Extract the [X, Y] coordinate from the center of the cell holding the provided text.  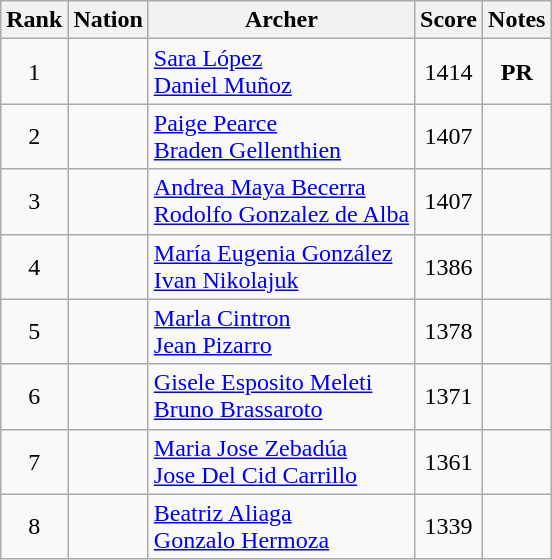
Rank [34, 20]
Archer [281, 20]
Paige PearceBraden Gellenthien [281, 136]
5 [34, 332]
PR [517, 72]
1371 [449, 396]
Gisele Esposito MeletiBruno Brassaroto [281, 396]
Notes [517, 20]
3 [34, 202]
1 [34, 72]
7 [34, 462]
Marla CintronJean Pizarro [281, 332]
6 [34, 396]
4 [34, 266]
8 [34, 526]
María Eugenia GonzálezIvan Nikolajuk [281, 266]
Sara LópezDaniel Muñoz [281, 72]
Maria Jose Zebadúa Jose Del Cid Carrillo [281, 462]
Nation [108, 20]
Score [449, 20]
Beatriz AliagaGonzalo Hermoza [281, 526]
2 [34, 136]
1339 [449, 526]
1386 [449, 266]
Andrea Maya BecerraRodolfo Gonzalez de Alba [281, 202]
1361 [449, 462]
1414 [449, 72]
1378 [449, 332]
